Determine the [x, y] coordinate at the center of the cell enclosing the given text.  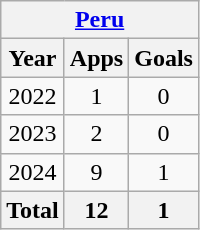
Total [33, 210]
Goals [164, 58]
Year [33, 58]
9 [96, 172]
Peru [100, 20]
2023 [33, 134]
2022 [33, 96]
Apps [96, 58]
2024 [33, 172]
12 [96, 210]
2 [96, 134]
